Return the [x, y] coordinate for the center point of the cell that contains the specified text.  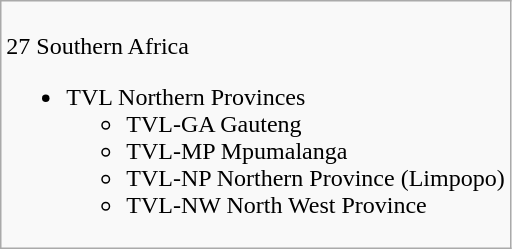
27 Southern AfricaTVL Northern ProvincesTVL-GA GautengTVL-MP MpumalangaTVL-NP Northern Province (Limpopo)TVL-NW North West Province [256, 125]
